Extract the [x, y] coordinate from the center of the cell holding the provided text.  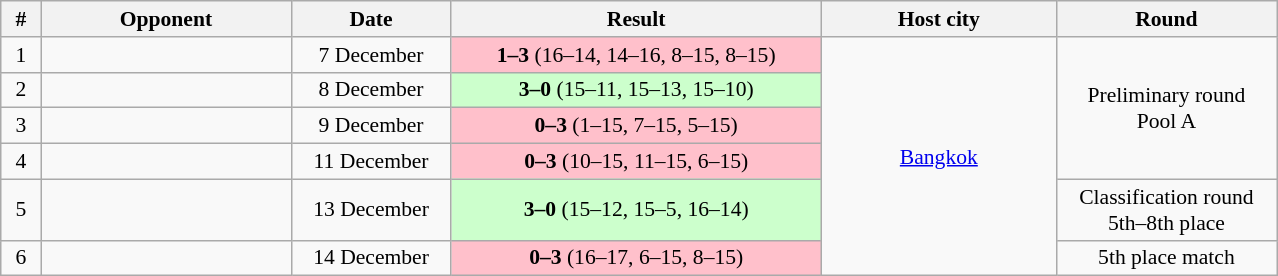
Preliminary roundPool A [1166, 108]
Bangkok [938, 156]
3–0 (15–12, 15–5, 16–14) [636, 210]
Classification round5th–8th place [1166, 210]
Date [371, 19]
Round [1166, 19]
6 [21, 258]
1–3 (16–14, 14–16, 8–15, 8–15) [636, 55]
0–3 (16–17, 6–15, 8–15) [636, 258]
5 [21, 210]
Host city [938, 19]
9 December [371, 126]
0–3 (10–15, 11–15, 6–15) [636, 162]
Result [636, 19]
11 December [371, 162]
4 [21, 162]
# [21, 19]
3–0 (15–11, 15–13, 15–10) [636, 90]
3 [21, 126]
14 December [371, 258]
5th place match [1166, 258]
Opponent [166, 19]
0–3 (1–15, 7–15, 5–15) [636, 126]
8 December [371, 90]
7 December [371, 55]
13 December [371, 210]
2 [21, 90]
1 [21, 55]
